Return (X, Y) of the center of cell containing provided text 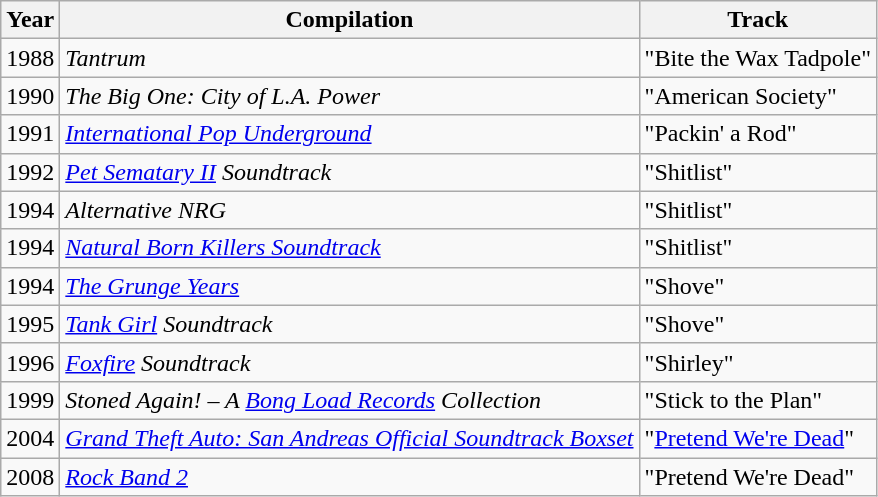
1996 (30, 362)
Pet Sematary II Soundtrack (350, 172)
1991 (30, 134)
2004 (30, 438)
Stoned Again! – A Bong Load Records Collection (350, 400)
Natural Born Killers Soundtrack (350, 248)
"Bite the Wax Tadpole" (758, 58)
Tank Girl Soundtrack (350, 324)
Grand Theft Auto: San Andreas Official Soundtrack Boxset (350, 438)
"Stick to the Plan" (758, 400)
Tantrum (350, 58)
Compilation (350, 20)
Alternative NRG (350, 210)
"Packin' a Rod" (758, 134)
Rock Band 2 (350, 477)
1995 (30, 324)
Year (30, 20)
International Pop Underground (350, 134)
"American Society" (758, 96)
The Grunge Years (350, 286)
1992 (30, 172)
1990 (30, 96)
The Big One: City of L.A. Power (350, 96)
Foxfire Soundtrack (350, 362)
1999 (30, 400)
Track (758, 20)
"Shirley" (758, 362)
2008 (30, 477)
1988 (30, 58)
